Detect which cell encompasses the target text, then output its (X, Y) center coordinate. 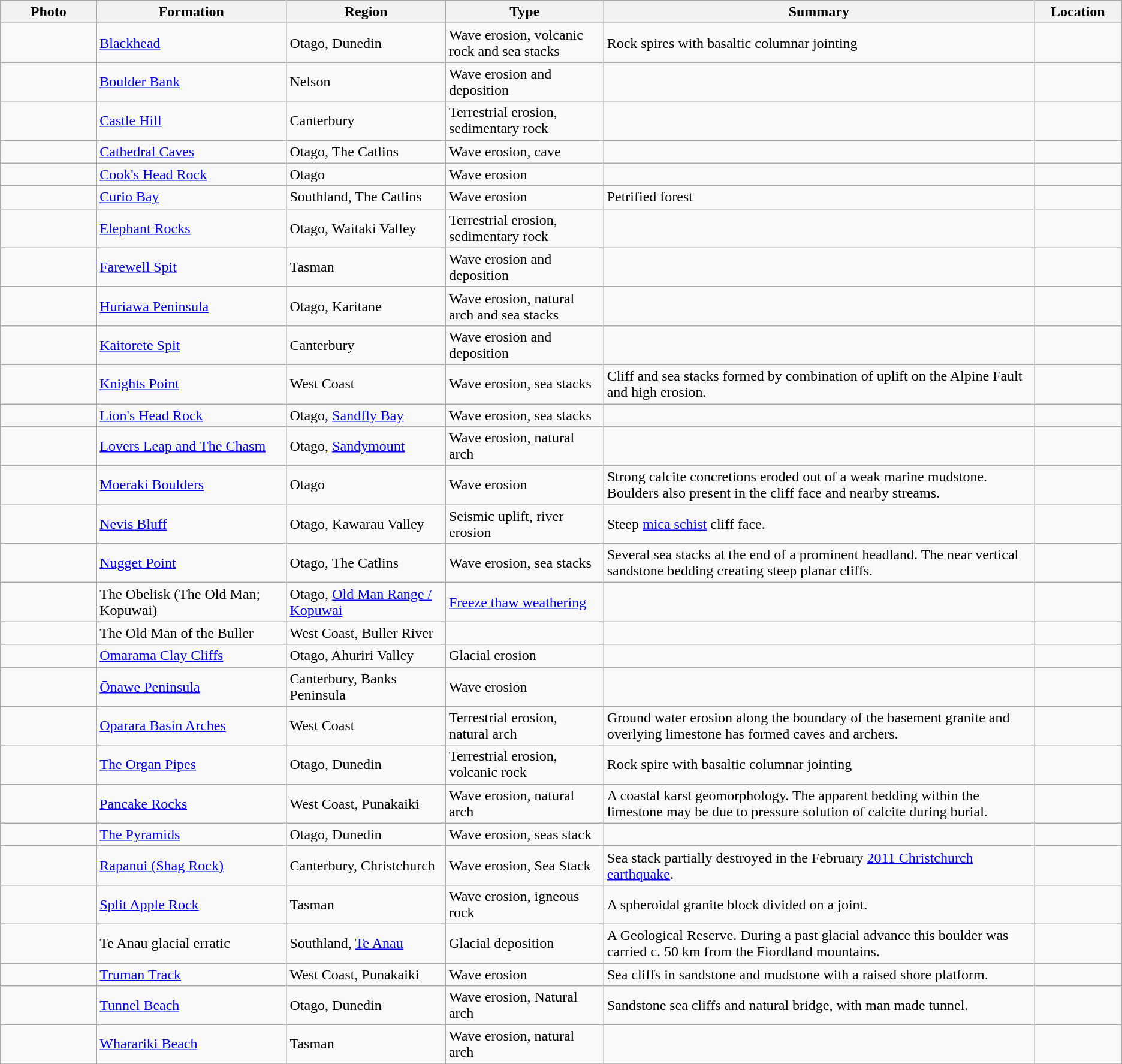
Nelson (366, 82)
Southland, The Catlins (366, 197)
Freeze thaw weathering (524, 602)
Knights Point (192, 384)
Otago, Ahuriri Valley (366, 656)
The Organ Pipes (192, 765)
Boulder Bank (192, 82)
Cook's Head Rock (192, 174)
Otago, Sandfly Bay (366, 415)
Southland, Te Anau (366, 944)
Otago, Old Man Range / Kopuwai (366, 602)
Location (1078, 12)
Elephant Rocks (192, 228)
Split Apple Rock (192, 904)
Wave erosion, seas stack (524, 834)
Wave erosion, igneous rock (524, 904)
Lovers Leap and The Chasm (192, 446)
Wave erosion, Natural arch (524, 1006)
Ground water erosion along the boundary of the basement granite and overlying limestone has formed caves and archers. (819, 725)
Moeraki Boulders (192, 486)
Kaitorete Spit (192, 345)
Region (366, 12)
Wave erosion, Sea Stack (524, 866)
Seismic uplift, river erosion (524, 524)
Sea cliffs in sandstone and mudstone with a raised shore platform. (819, 974)
Glacial deposition (524, 944)
Otago, Waitaki Valley (366, 228)
Steep mica schist cliff face. (819, 524)
Canterbury, Christchurch (366, 866)
The Pyramids (192, 834)
Wave erosion, cave (524, 152)
Wharariki Beach (192, 1044)
Omarama Clay Cliffs (192, 656)
Tunnel Beach (192, 1006)
The Obelisk (The Old Man; Kopuwai) (192, 602)
Photo (49, 12)
The Old Man of the Buller (192, 633)
Nugget Point (192, 563)
A coastal karst geomorphology. The apparent bedding within the limestone may be due to pressure solution of calcite during burial. (819, 803)
Glacial erosion (524, 656)
Otago, Karitane (366, 306)
Ōnawe Peninsula (192, 687)
Lion's Head Rock (192, 415)
Sea stack partially destroyed in the February 2011 Christchurch earthquake. (819, 866)
Oparara Basin Arches (192, 725)
Rapanui (Shag Rock) (192, 866)
Nevis Bluff (192, 524)
Canterbury, Banks Peninsula (366, 687)
Type (524, 12)
Rock spires with basaltic columnar jointing (819, 43)
Castle Hill (192, 121)
Curio Bay (192, 197)
Wave erosion, natural arch and sea stacks (524, 306)
A spheroidal granite block divided on a joint. (819, 904)
Cathedral Caves (192, 152)
Sandstone sea cliffs and natural bridge, with man made tunnel. (819, 1006)
Pancake Rocks (192, 803)
Strong calcite concretions eroded out of a weak marine mudstone. Boulders also present in the cliff face and nearby streams. (819, 486)
Several sea stacks at the end of a prominent headland. The near vertical sandstone bedding creating steep planar cliffs. (819, 563)
Farewell Spit (192, 267)
A Geological Reserve. During a past glacial advance this boulder was carried c. 50 km from the Fiordland mountains. (819, 944)
Truman Track (192, 974)
Summary (819, 12)
Formation (192, 12)
Otago, Kawarau Valley (366, 524)
Huriawa Peninsula (192, 306)
Terrestrial erosion, natural arch (524, 725)
West Coast, Buller River (366, 633)
Terrestrial erosion, volcanic rock (524, 765)
Petrified forest (819, 197)
Cliff and sea stacks formed by combination of uplift on the Alpine Fault and high erosion. (819, 384)
Wave erosion, volcanic rock and sea stacks (524, 43)
Blackhead (192, 43)
Otago, Sandymount (366, 446)
Te Anau glacial erratic (192, 944)
Rock spire with basaltic columnar jointing (819, 765)
